Identify which cell holds the provided text, then report its (x, y) central coordinate. 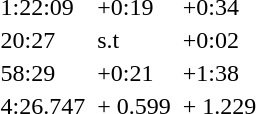
+0:21 (134, 73)
s.t (134, 40)
